Scan for the cell matching the given text and deliver its [X, Y] coordinate at center. 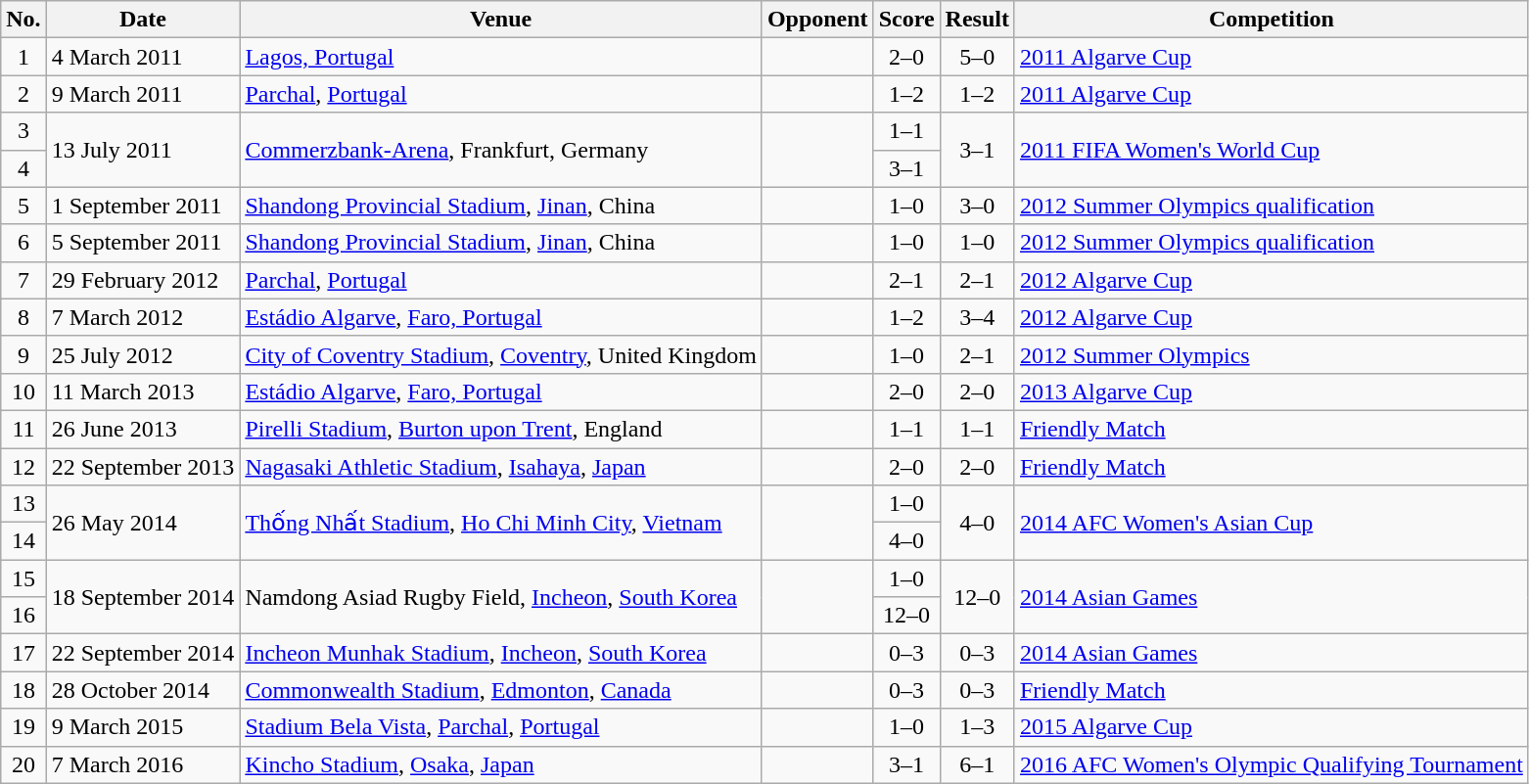
Pirelli Stadium, Burton upon Trent, England [501, 429]
25 July 2012 [143, 354]
2013 Algarve Cup [1271, 392]
Commonwealth Stadium, Edmonton, Canada [501, 690]
22 September 2013 [143, 467]
5 September 2011 [143, 243]
26 June 2013 [143, 429]
19 [23, 727]
1 [23, 57]
17 [23, 653]
Date [143, 20]
No. [23, 20]
3–0 [977, 206]
6–1 [977, 764]
20 [23, 764]
4 March 2011 [143, 57]
2015 Algarve Cup [1271, 727]
9 March 2011 [143, 94]
13 [23, 504]
15 [23, 578]
28 October 2014 [143, 690]
18 [23, 690]
4 [23, 168]
22 September 2014 [143, 653]
7 March 2012 [143, 317]
Kincho Stadium, Osaka, Japan [501, 764]
Thống Nhất Stadium, Ho Chi Minh City, Vietnam [501, 523]
9 March 2015 [143, 727]
11 [23, 429]
5–0 [977, 57]
12 [23, 467]
Result [977, 20]
3 [23, 131]
26 May 2014 [143, 523]
18 September 2014 [143, 597]
Nagasaki Athletic Stadium, Isahaya, Japan [501, 467]
2011 FIFA Women's World Cup [1271, 150]
Commerzbank-Arena, Frankfurt, Germany [501, 150]
16 [23, 616]
5 [23, 206]
2016 AFC Women's Olympic Qualifying Tournament [1271, 764]
11 March 2013 [143, 392]
Lagos, Portugal [501, 57]
Venue [501, 20]
7 March 2016 [143, 764]
13 July 2011 [143, 150]
Competition [1271, 20]
2012 Summer Olympics [1271, 354]
29 February 2012 [143, 280]
2014 AFC Women's Asian Cup [1271, 523]
3–4 [977, 317]
Score [906, 20]
Stadium Bela Vista, Parchal, Portugal [501, 727]
10 [23, 392]
14 [23, 541]
7 [23, 280]
6 [23, 243]
1 September 2011 [143, 206]
Namdong Asiad Rugby Field, Incheon, South Korea [501, 597]
1–3 [977, 727]
8 [23, 317]
9 [23, 354]
2 [23, 94]
City of Coventry Stadium, Coventry, United Kingdom [501, 354]
Incheon Munhak Stadium, Incheon, South Korea [501, 653]
Opponent [817, 20]
